Return [x, y] of the center of cell containing provided text 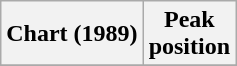
Peakposition [189, 34]
Chart (1989) [72, 34]
